Capture the cell that displays the provided text and extract its (x, y) central coordinate. 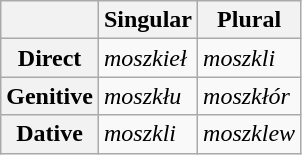
moszklew (250, 134)
Direct (50, 58)
Genitive (50, 96)
Dative (50, 134)
moszkieł (148, 58)
Plural (250, 20)
moszkłór (250, 96)
moszkłu (148, 96)
Singular (148, 20)
